Return the (x, y) coordinate for the center point of the cell that contains the specified text.  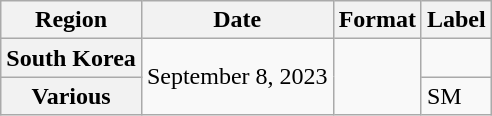
South Korea (72, 58)
Format (377, 20)
Label (456, 20)
Various (72, 96)
Region (72, 20)
Date (237, 20)
SM (456, 96)
September 8, 2023 (237, 77)
